Find where the given text appears and provide that cell's center as [X, Y] coordinate. 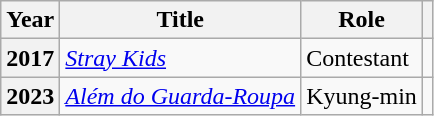
Title [180, 20]
Year [30, 20]
Além do Guarda-Roupa [180, 96]
Kyung-min [362, 96]
Stray Kids [180, 58]
2017 [30, 58]
2023 [30, 96]
Role [362, 20]
Contestant [362, 58]
